Capture the cell that displays the provided text and extract its (X, Y) central coordinate. 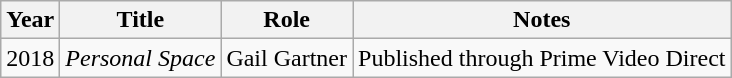
Title (140, 20)
Role (287, 20)
Personal Space (140, 58)
Notes (542, 20)
Year (30, 20)
Gail Gartner (287, 58)
2018 (30, 58)
Published through Prime Video Direct (542, 58)
